Capture the cell that displays the provided text and extract its (X, Y) central coordinate. 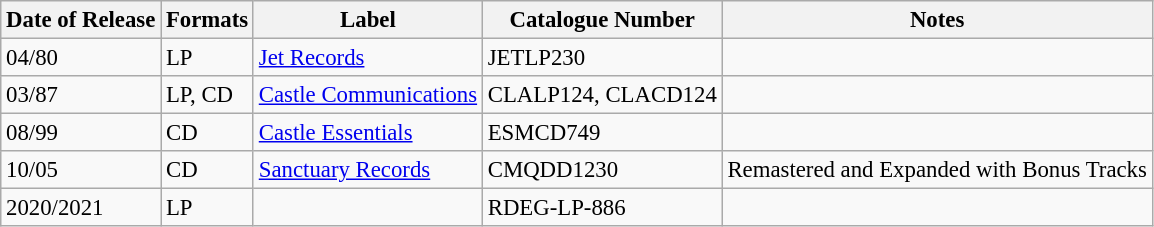
RDEG-LP-886 (602, 208)
LP, CD (208, 95)
Label (368, 20)
Sanctuary Records (368, 170)
Notes (937, 20)
Date of Release (81, 20)
ESMCD749 (602, 133)
04/80 (81, 58)
Castle Essentials (368, 133)
Formats (208, 20)
08/99 (81, 133)
2020/2021 (81, 208)
Remastered and Expanded with Bonus Tracks (937, 170)
Castle Communications (368, 95)
Jet Records (368, 58)
Catalogue Number (602, 20)
CMQDD1230 (602, 170)
CLALP124, CLACD124 (602, 95)
10/05 (81, 170)
03/87 (81, 95)
JETLP230 (602, 58)
